Return (X, Y) of the center of cell containing provided text 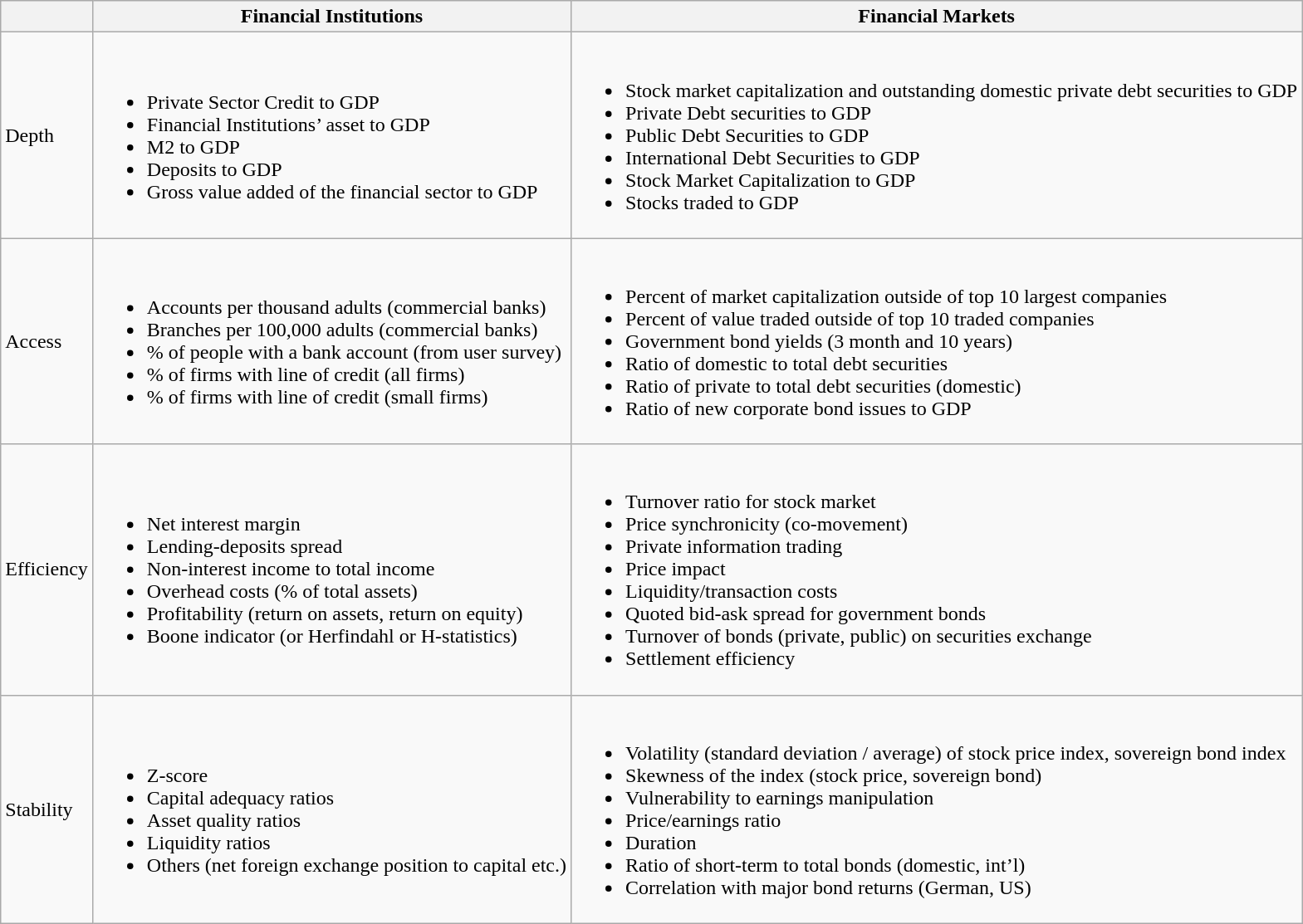
Private Sector Credit to GDPFinancial Institutions’ asset to GDPM2 to GDPDeposits to GDPGross value added of the financial sector to GDP (331, 135)
Stability (47, 809)
Financial Institutions (331, 17)
Access (47, 341)
Efficiency (47, 570)
Financial Markets (937, 17)
Depth (47, 135)
Z-scoreCapital adequacy ratiosAsset quality ratiosLiquidity ratiosOthers (net foreign exchange position to capital etc.) (331, 809)
